Output the [x, y] coordinate of the center of the cell containing the given text.  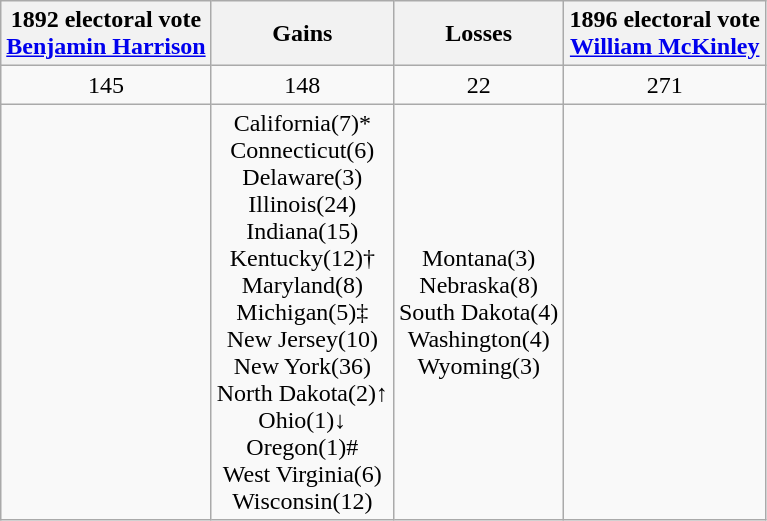
22 [478, 85]
1892 electoral voteBenjamin Harrison [106, 34]
148 [302, 85]
Montana(3)Nebraska(8)South Dakota(4)Washington(4)Wyoming(3) [478, 312]
271 [665, 85]
145 [106, 85]
Losses [478, 34]
Gains [302, 34]
1896 electoral voteWilliam McKinley [665, 34]
